Locate the cell with the specified text and output its (x, y) center coordinate. 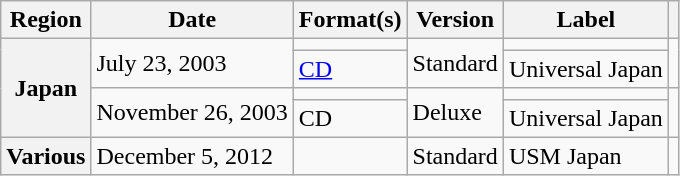
Region (46, 20)
Deluxe (455, 112)
USM Japan (586, 156)
Various (46, 156)
Date (192, 20)
Format(s) (350, 20)
Japan (46, 88)
July 23, 2003 (192, 64)
Label (586, 20)
December 5, 2012 (192, 156)
Version (455, 20)
November 26, 2003 (192, 112)
